Search for the cell housing the specified text and yield its (x, y) center coordinate. 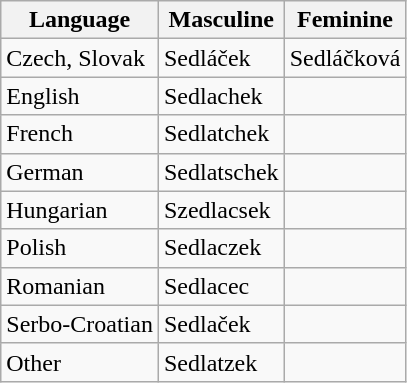
Sedlaček (221, 324)
Sedlaczek (221, 248)
German (80, 172)
Sedlachek (221, 96)
Sedláčková (345, 58)
French (80, 134)
Sedlatschek (221, 172)
Other (80, 362)
Sedláček (221, 58)
Polish (80, 248)
Hungarian (80, 210)
Sedlacec (221, 286)
English (80, 96)
Feminine (345, 20)
Romanian (80, 286)
Sedlatzek (221, 362)
Language (80, 20)
Szedlacsek (221, 210)
Czech, Slovak (80, 58)
Sedlatchek (221, 134)
Serbo-Croatian (80, 324)
Masculine (221, 20)
